Detect which cell encompasses the target text, then output its [X, Y] center coordinate. 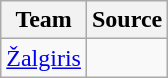
Team [44, 20]
Žalgiris [44, 58]
Source [126, 20]
